Return [X, Y] of the center of cell containing provided text 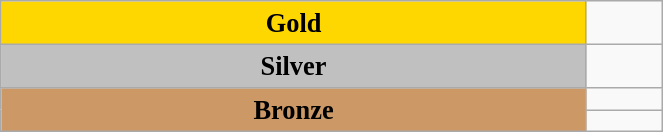
Bronze [294, 109]
Silver [294, 66]
Gold [294, 22]
